Provide the (x, y) coordinate of the cell's center where the given text is located.  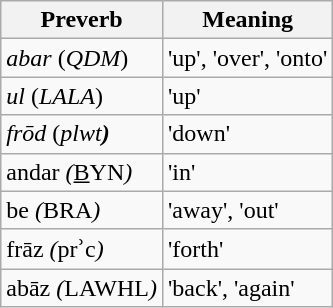
'forth' (247, 249)
ul (LALA) (82, 96)
be (BRA) (82, 210)
'up', 'over', 'onto' (247, 58)
'back', 'again' (247, 288)
Meaning (247, 20)
'down' (247, 134)
andar (BYN) (82, 172)
Preverb (82, 20)
abāz (LAWHL) (82, 288)
frāz (prʾc) (82, 249)
'away', 'out' (247, 210)
'up' (247, 96)
'in' (247, 172)
abar (QDM) (82, 58)
frōd (plwt) (82, 134)
